For the text-containing cell, return its midpoint in [x, y] coordinate format. 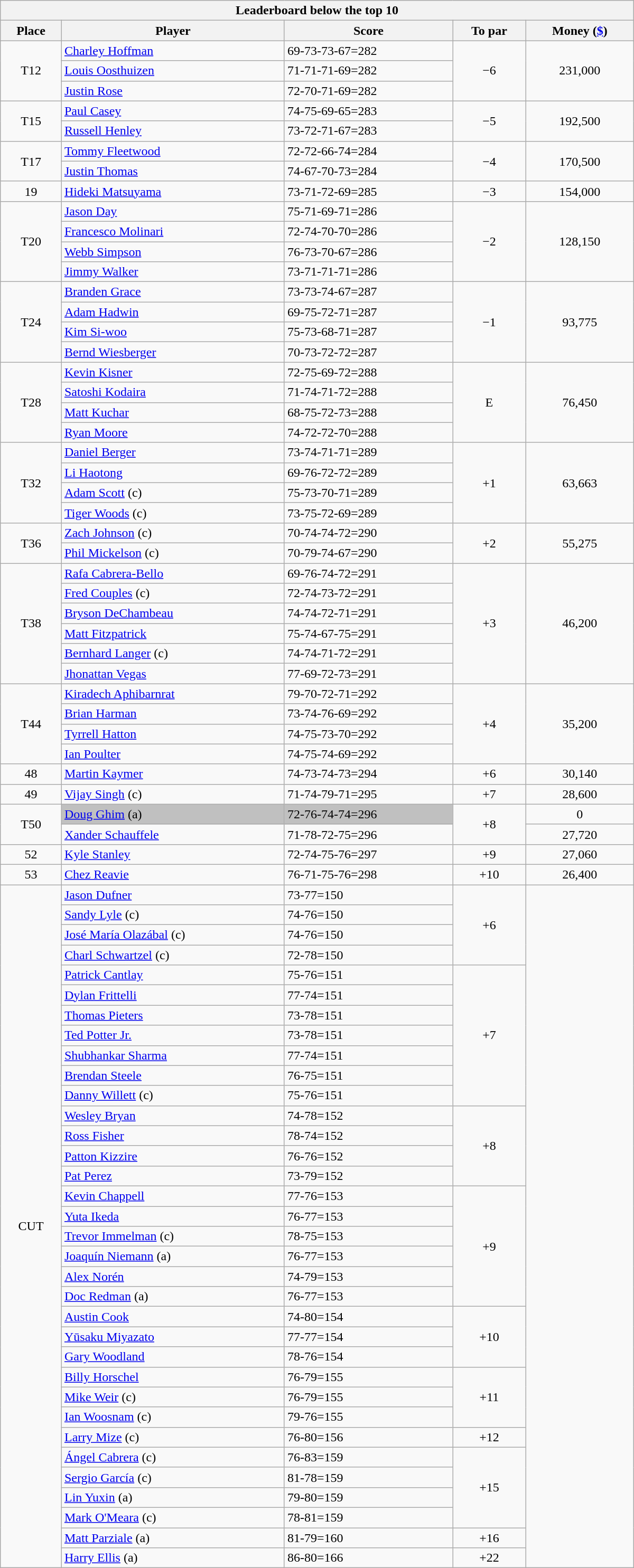
Brian Harman [173, 714]
Harry Ellis (a) [173, 1558]
72-74-70-70=286 [368, 231]
72-72-66-74=284 [368, 151]
Ryan Moore [173, 432]
Sandy Lyle (c) [173, 915]
71-74-71-72=288 [368, 392]
Charl Schwartzel (c) [173, 955]
70-74-74-72=290 [368, 533]
74-74-72-71=291 [368, 613]
75-71-69-71=286 [368, 211]
Louis Oosthuizen [173, 71]
74-80=154 [368, 1317]
86-80=166 [368, 1558]
T28 [31, 402]
Player [173, 31]
76-83=159 [368, 1457]
Kevin Chappell [173, 1196]
Ángel Cabrera (c) [173, 1457]
Ian Woosnam (c) [173, 1417]
Kiradech Aphibarnrat [173, 694]
0 [580, 814]
−1 [489, 322]
69-75-72-71=287 [368, 312]
Matt Parziale (a) [173, 1538]
+22 [489, 1558]
231,000 [580, 71]
Kim Si-woo [173, 332]
Matt Fitzpatrick [173, 634]
69-76-72-72=289 [368, 473]
Jhonattan Vegas [173, 674]
Thomas Pieters [173, 1015]
Dylan Frittelli [173, 995]
81-79=160 [368, 1538]
19 [31, 191]
CUT [31, 1226]
Vijay Singh (c) [173, 794]
To par [489, 31]
Ted Potter Jr. [173, 1035]
Bryson DeChambeau [173, 613]
72-74-75-76=297 [368, 854]
Jimmy Walker [173, 272]
49 [31, 794]
Ian Poulter [173, 754]
78-74=152 [368, 1136]
75-73-68-71=287 [368, 332]
Alex Norén [173, 1277]
T15 [31, 121]
79-76=155 [368, 1417]
75-74-67-75=291 [368, 634]
72-74-73-72=291 [368, 593]
79-70-72-71=292 [368, 694]
Patrick Cantlay [173, 975]
27,060 [580, 854]
74-79=153 [368, 1277]
Larry Mize (c) [173, 1437]
Paul Casey [173, 111]
Francesco Molinari [173, 231]
71-71-71-69=282 [368, 71]
E [489, 402]
+3 [489, 623]
76-80=156 [368, 1437]
Brendan Steele [173, 1075]
27,720 [580, 834]
Mike Weir (c) [173, 1397]
73-79=152 [368, 1176]
+4 [489, 724]
Place [31, 31]
48 [31, 774]
Webb Simpson [173, 252]
Leaderboard below the top 10 [317, 11]
T44 [31, 724]
−4 [489, 161]
70-73-72-72=287 [368, 352]
Russell Henley [173, 131]
77-76=153 [368, 1196]
Tyrrell Hatton [173, 734]
Yūsaku Miyazato [173, 1337]
170,500 [580, 161]
74-72-72-70=288 [368, 432]
55,275 [580, 543]
75-73-70-71=289 [368, 493]
Tiger Woods (c) [173, 513]
72-76-74-74=296 [368, 814]
72-78=150 [368, 955]
68-75-72-73=288 [368, 412]
76-73-70-67=286 [368, 252]
+15 [489, 1487]
Xander Schauffele [173, 834]
+1 [489, 483]
Phil Mickelson (c) [173, 553]
74-67-70-73=284 [368, 171]
Martin Kaymer [173, 774]
Score [368, 31]
Doc Redman (a) [173, 1297]
T36 [31, 543]
−6 [489, 71]
74-73-74-73=294 [368, 774]
Kyle Stanley [173, 854]
José María Olazábal (c) [173, 935]
74-74-71-72=291 [368, 654]
−5 [489, 121]
T17 [31, 161]
81-78=159 [368, 1477]
73-75-72-69=289 [368, 513]
Rafa Cabrera-Bello [173, 573]
72-70-71-69=282 [368, 91]
Bernhard Langer (c) [173, 654]
+11 [489, 1397]
Tommy Fleetwood [173, 151]
69-76-74-72=291 [368, 573]
T32 [31, 483]
−3 [489, 191]
+2 [489, 543]
69-73-73-67=282 [368, 51]
Adam Hadwin [173, 312]
70-79-74-67=290 [368, 553]
Trevor Immelman (c) [173, 1236]
77-69-72-73=291 [368, 674]
128,150 [580, 241]
76-75=151 [368, 1075]
Doug Ghim (a) [173, 814]
Shubhankar Sharma [173, 1055]
Bernd Wiesberger [173, 352]
Pat Perez [173, 1176]
74-78=152 [368, 1116]
63,663 [580, 483]
Billy Horschel [173, 1377]
Yuta Ikeda [173, 1216]
192,500 [580, 121]
+12 [489, 1437]
T38 [31, 623]
Wesley Bryan [173, 1116]
35,200 [580, 724]
Danny Willett (c) [173, 1095]
Kevin Kisner [173, 372]
T12 [31, 71]
46,200 [580, 623]
T24 [31, 322]
+16 [489, 1538]
Ross Fisher [173, 1136]
73-77=150 [368, 895]
72-75-69-72=288 [368, 372]
26,400 [580, 874]
73-74-71-71=289 [368, 452]
30,140 [580, 774]
Patton Kizzire [173, 1156]
78-81=159 [368, 1517]
−2 [489, 241]
73-74-76-69=292 [368, 714]
28,600 [580, 794]
52 [31, 854]
Gary Woodland [173, 1357]
Austin Cook [173, 1317]
93,775 [580, 322]
78-75=153 [368, 1236]
Adam Scott (c) [173, 493]
53 [31, 874]
Justin Thomas [173, 171]
73-71-71-71=286 [368, 272]
Daniel Berger [173, 452]
73-73-74-67=287 [368, 292]
Jason Dufner [173, 895]
Sergio García (c) [173, 1477]
76-76=152 [368, 1156]
74-75-74-69=292 [368, 754]
Li Haotong [173, 473]
74-75-69-65=283 [368, 111]
78-76=154 [368, 1357]
Joaquín Niemann (a) [173, 1257]
Zach Johnson (c) [173, 533]
Justin Rose [173, 91]
Money ($) [580, 31]
73-71-72-69=285 [368, 191]
Satoshi Kodaira [173, 392]
Mark O'Meara (c) [173, 1517]
T20 [31, 241]
Fred Couples (c) [173, 593]
Jason Day [173, 211]
79-80=159 [368, 1497]
Hideki Matsuyama [173, 191]
Lin Yuxin (a) [173, 1497]
Chez Reavie [173, 874]
73-72-71-67=283 [368, 131]
Branden Grace [173, 292]
76,450 [580, 402]
Charley Hoffman [173, 51]
Matt Kuchar [173, 412]
77-77=154 [368, 1337]
76-71-75-76=298 [368, 874]
T50 [31, 824]
71-74-79-71=295 [368, 794]
71-78-72-75=296 [368, 834]
154,000 [580, 191]
74-75-73-70=292 [368, 734]
